Determine the [x, y] coordinate at the center of the cell enclosing the given text.  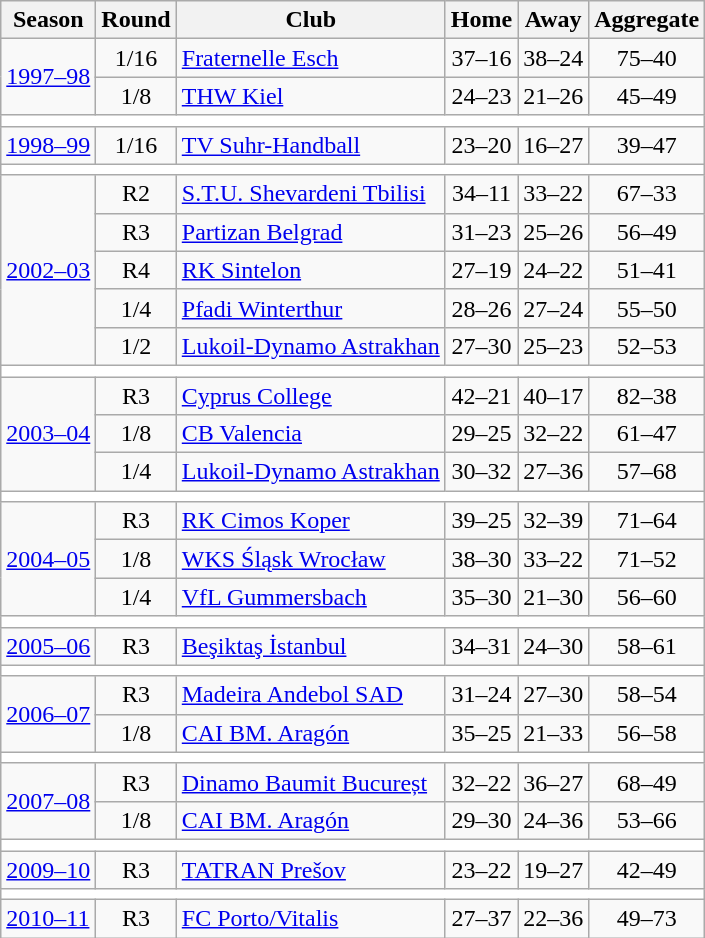
2007–08 [48, 801]
38–24 [554, 58]
Season [48, 20]
22–36 [554, 919]
RK Cimos Koper [310, 521]
35–30 [481, 597]
68–49 [647, 782]
61–47 [647, 434]
52–53 [647, 346]
58–54 [647, 695]
23–22 [481, 869]
21–26 [554, 96]
1997–98 [48, 77]
S.T.U. Shevardeni Tbilisi [310, 194]
2004–05 [48, 559]
37–16 [481, 58]
CB Valencia [310, 434]
Fraternelle Esch [310, 58]
WKS Śląsk Wrocław [310, 559]
82–38 [647, 395]
45–49 [647, 96]
25–23 [554, 346]
40–17 [554, 395]
21–30 [554, 597]
RK Sintelon [310, 270]
38–30 [481, 559]
24–30 [554, 646]
29–30 [481, 820]
28–26 [481, 308]
Partizan Belgrad [310, 232]
THW Kiel [310, 96]
Home [481, 20]
57–68 [647, 472]
R2 [136, 194]
Round [136, 20]
23–20 [481, 145]
19–27 [554, 869]
2006–07 [48, 714]
24–22 [554, 270]
30–32 [481, 472]
2010–11 [48, 919]
27–36 [554, 472]
34–11 [481, 194]
Aggregate [647, 20]
29–25 [481, 434]
27–19 [481, 270]
VfL Gummersbach [310, 597]
16–27 [554, 145]
24–23 [481, 96]
Cyprus College [310, 395]
32–39 [554, 521]
27–24 [554, 308]
56–60 [647, 597]
2002–03 [48, 270]
Madeira Andebol SAD [310, 695]
Pfadi Winterthur [310, 308]
1998–99 [48, 145]
75–40 [647, 58]
21–33 [554, 733]
67–33 [647, 194]
49–73 [647, 919]
53–66 [647, 820]
55–50 [647, 308]
58–61 [647, 646]
71–64 [647, 521]
51–41 [647, 270]
2003–04 [48, 433]
2005–06 [48, 646]
Away [554, 20]
42–21 [481, 395]
Beşiktaş İstanbul [310, 646]
25–26 [554, 232]
35–25 [481, 733]
Club [310, 20]
31–24 [481, 695]
R4 [136, 270]
TATRAN Prešov [310, 869]
27–37 [481, 919]
24–36 [554, 820]
1/2 [136, 346]
42–49 [647, 869]
FC Porto/Vitalis [310, 919]
2009–10 [48, 869]
34–31 [481, 646]
71–52 [647, 559]
56–58 [647, 733]
36–27 [554, 782]
39–47 [647, 145]
31–23 [481, 232]
TV Suhr-Handball [310, 145]
Dinamo Baumit Bucureșt [310, 782]
39–25 [481, 521]
56–49 [647, 232]
